Return the [X, Y] coordinate for the center point of the cell that contains the specified text.  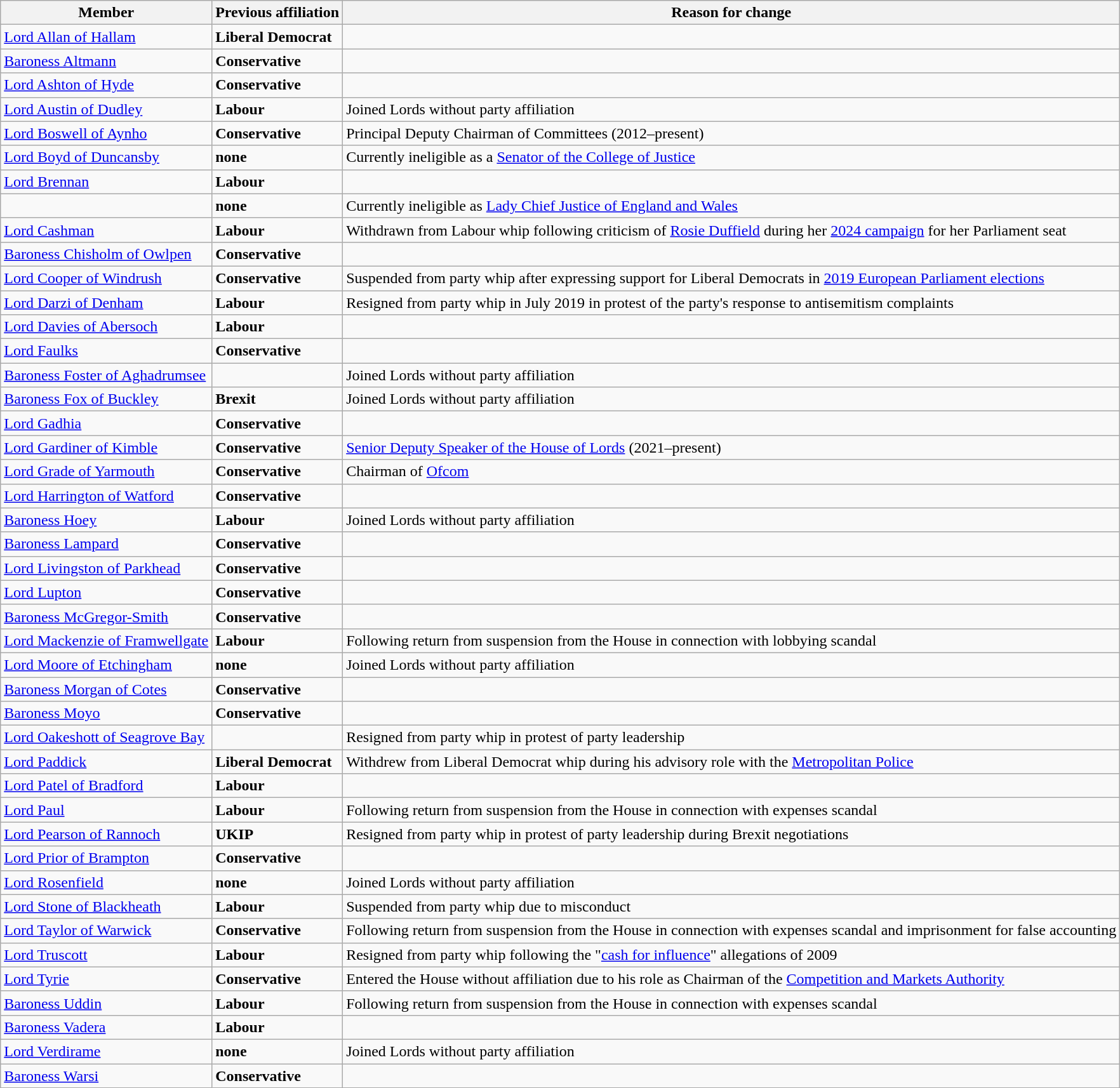
Baroness Lampard [107, 544]
Baroness Vadera [107, 1027]
Lord Paddick [107, 762]
Lord Ashton of Hyde [107, 85]
Brexit [277, 399]
Lord Stone of Blackheath [107, 906]
Member [107, 13]
UKIP [277, 834]
Entered the House without affiliation due to his role as Chairman of the Competition and Markets Authority [731, 979]
Lord Gadhia [107, 423]
Senior Deputy Speaker of the House of Lords (2021–present) [731, 448]
Lord Gardiner of Kimble [107, 448]
Currently ineligible as Lady Chief Justice of England and Wales [731, 206]
Lord Oakeshott of Seagrove Bay [107, 738]
Lord Pearson of Rannoch [107, 834]
Baroness Uddin [107, 1003]
Reason for change [731, 13]
Lord Patel of Bradford [107, 786]
Lord Davies of Abersoch [107, 327]
Baroness Warsi [107, 1076]
Lord Cashman [107, 230]
Suspended from party whip after expressing support for Liberal Democrats in 2019 European Parliament elections [731, 278]
Withdrew from Liberal Democrat whip during his advisory role with the Metropolitan Police [731, 762]
Baroness Morgan of Cotes [107, 689]
Lord Prior of Brampton [107, 858]
Lord Boyd of Duncansby [107, 157]
Principal Deputy Chairman of Committees (2012–present) [731, 133]
Lord Verdirame [107, 1051]
Following return from suspension from the House in connection with lobbying scandal [731, 640]
Lord Rosenfield [107, 882]
Resigned from party whip in protest of party leadership during Brexit negotiations [731, 834]
Lord Mackenzie of Framwellgate [107, 640]
Lord Harrington of Watford [107, 496]
Lord Grade of Yarmouth [107, 472]
Resigned from party whip following the "cash for influence" allegations of 2009 [731, 955]
Resigned from party whip in protest of party leadership [731, 738]
Previous affiliation [277, 13]
Lord Paul [107, 810]
Lord Faulks [107, 351]
Lord Lupton [107, 592]
Lord Truscott [107, 955]
Baroness Moyo [107, 713]
Baroness Foster of Aghadrumsee [107, 375]
Baroness Chisholm of Owlpen [107, 254]
Lord Allan of Hallam [107, 37]
Chairman of Ofcom [731, 472]
Lord Boswell of Aynho [107, 133]
Withdrawn from Labour whip following criticism of Rosie Duffield during her 2024 campaign for her Parliament seat [731, 230]
Baroness Hoey [107, 520]
Lord Cooper of Windrush [107, 278]
Lord Darzi of Denham [107, 303]
Lord Moore of Etchingham [107, 665]
Resigned from party whip in July 2019 in protest of the party's response to antisemitism complaints [731, 303]
Lord Livingston of Parkhead [107, 568]
Baroness McGregor-Smith [107, 616]
Baroness Fox of Buckley [107, 399]
Lord Taylor of Warwick [107, 931]
Currently ineligible as a Senator of the College of Justice [731, 157]
Baroness Altmann [107, 61]
Lord Tyrie [107, 979]
Lord Brennan [107, 182]
Lord Austin of Dudley [107, 109]
Suspended from party whip due to misconduct [731, 906]
Following return from suspension from the House in connection with expenses scandal and imprisonment for false accounting [731, 931]
